Output the [x, y] coordinate of the center of the cell containing the given text.  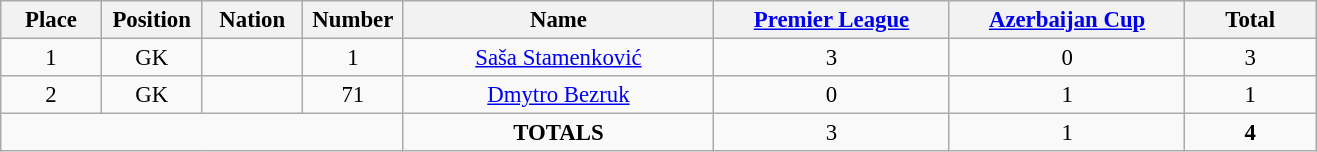
TOTALS [558, 133]
Position [152, 20]
4 [1250, 133]
Number [354, 20]
Nation [252, 20]
Saša Stamenković [558, 58]
Place [52, 20]
Total [1250, 20]
Premier League [832, 20]
2 [52, 95]
Name [558, 20]
Azerbaijan Cup [1067, 20]
Dmytro Bezruk [558, 95]
71 [354, 95]
